Scan for the cell matching the given text and deliver its [x, y] coordinate at center. 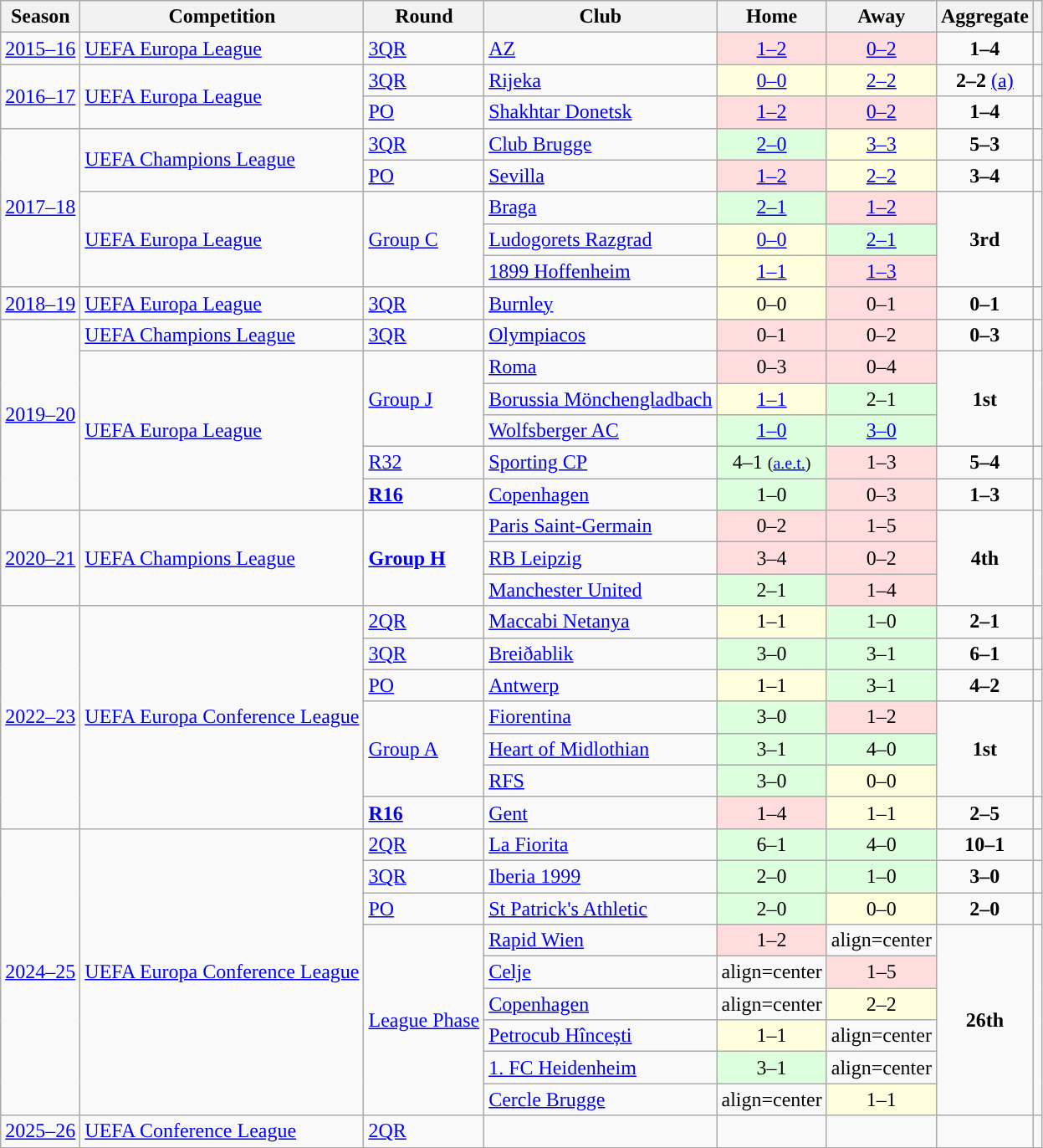
Group J [424, 398]
R32 [424, 463]
La Fiorita [601, 844]
4–2 [984, 685]
26th [984, 1020]
Season [40, 17]
4th [984, 558]
2–5 [984, 812]
5–4 [984, 463]
Celje [601, 972]
Sporting CP [601, 463]
Ludogorets Razgrad [601, 239]
2025–26 [40, 1131]
RB Leipzig [601, 558]
10–1 [984, 844]
Group A [424, 749]
2024–25 [40, 972]
Antwerp [601, 685]
Maccabi Netanya [601, 622]
Sevilla [601, 176]
2017–18 [40, 208]
Petrocub Hîncești [601, 1036]
Rapid Wien [601, 940]
Paris Saint-Germain [601, 526]
Heart of Midlothian [601, 749]
Home [771, 17]
Away [882, 17]
3rd [984, 239]
4–1 (a.e.t.) [771, 463]
Cercle Brugge [601, 1099]
Shakhtar Donetsk [601, 112]
Breiðablik [601, 653]
RFS [601, 781]
Round [424, 17]
Manchester United [601, 590]
St Patrick's Athletic [601, 908]
Club Brugge [601, 144]
League Phase [424, 1020]
0–4 [882, 366]
5–3 [984, 144]
Borussia Mönchengladbach [601, 399]
Group H [424, 558]
Club [601, 17]
Wolfsberger AC [601, 431]
2019–20 [40, 414]
2016–17 [40, 96]
Fiorentina [601, 717]
Group C [424, 239]
Aggregate [984, 17]
Roma [601, 366]
Rijeka [601, 80]
2018–19 [40, 303]
AZ [601, 49]
Iberia 1999 [601, 876]
2015–16 [40, 49]
2–2 (a) [984, 80]
Burnley [601, 303]
Competition [222, 17]
Olympiacos [601, 335]
3–3 [882, 144]
1. FC Heidenheim [601, 1068]
2020–21 [40, 558]
UEFA Conference League [222, 1131]
Braga [601, 208]
1899 Hoffenheim [601, 271]
2022–23 [40, 717]
Gent [601, 812]
